Return [X, Y] of the center of cell containing provided text 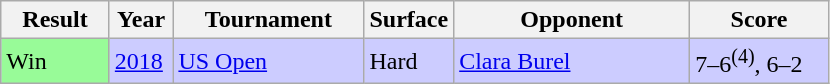
Year [141, 20]
Win [56, 62]
Opponent [572, 20]
7–6(4), 6–2 [760, 62]
2018 [141, 62]
Result [56, 20]
Tournament [268, 20]
Score [760, 20]
Clara Burel [572, 62]
Hard [409, 62]
US Open [268, 62]
Surface [409, 20]
